Scan for the cell matching the given text and deliver its [X, Y] coordinate at center. 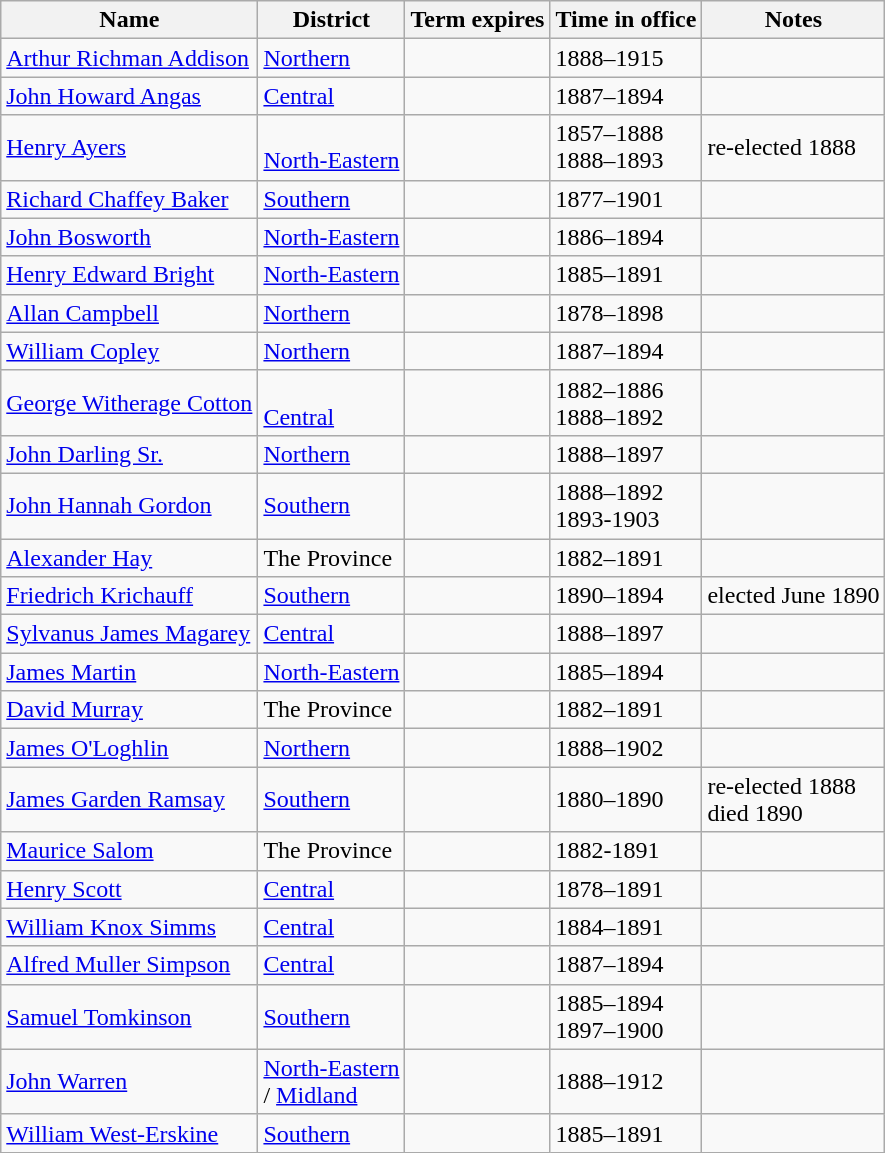
1880–1890 [626, 800]
Term expires [478, 20]
1857–18881888–1893 [626, 148]
John Howard Angas [130, 96]
Time in office [626, 20]
1884–1891 [626, 927]
Name [130, 20]
James O'Loghlin [130, 748]
Allan Campbell [130, 313]
1888–1902 [626, 748]
Henry Edward Bright [130, 275]
re-elected 1888died 1890 [794, 800]
Alexander Hay [130, 557]
Notes [794, 20]
Friedrich Krichauff [130, 596]
1885–18941897–1900 [626, 1016]
1888–18921893-1903 [626, 506]
Sylvanus James Magarey [130, 634]
John Warren [130, 1082]
Richard Chaffey Baker [130, 199]
1882–18861888–1892 [626, 402]
William Knox Simms [130, 927]
Maurice Salom [130, 851]
William Copley [130, 351]
Henry Ayers [130, 148]
1886–1894 [626, 237]
District [332, 20]
1885–1894 [626, 672]
1882-1891 [626, 851]
James Martin [130, 672]
1888–1912 [626, 1082]
elected June 1890 [794, 596]
1877–1901 [626, 199]
1890–1894 [626, 596]
John Bosworth [130, 237]
George Witherage Cotton [130, 402]
North-Eastern/ Midland [332, 1082]
Henry Scott [130, 889]
re-elected 1888 [794, 148]
Arthur Richman Addison [130, 58]
David Murray [130, 710]
James Garden Ramsay [130, 800]
Samuel Tomkinson [130, 1016]
1878–1898 [626, 313]
John Darling Sr. [130, 454]
William West-Erskine [130, 1133]
Alfred Muller Simpson [130, 965]
John Hannah Gordon [130, 506]
1888–1915 [626, 58]
1878–1891 [626, 889]
